Output the [x, y] coordinate of the center of the cell containing the given text.  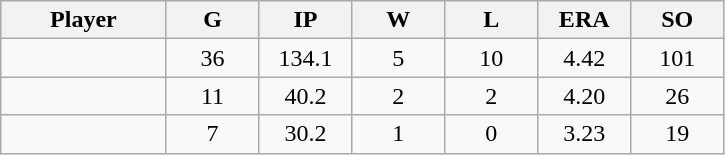
IP [306, 20]
G [212, 20]
L [492, 20]
5 [398, 58]
SO [678, 20]
19 [678, 134]
10 [492, 58]
3.23 [584, 134]
36 [212, 58]
W [398, 20]
1 [398, 134]
40.2 [306, 96]
134.1 [306, 58]
4.42 [584, 58]
4.20 [584, 96]
30.2 [306, 134]
101 [678, 58]
26 [678, 96]
ERA [584, 20]
Player [84, 20]
0 [492, 134]
11 [212, 96]
7 [212, 134]
